For the text-containing cell, return its midpoint in (X, Y) coordinate format. 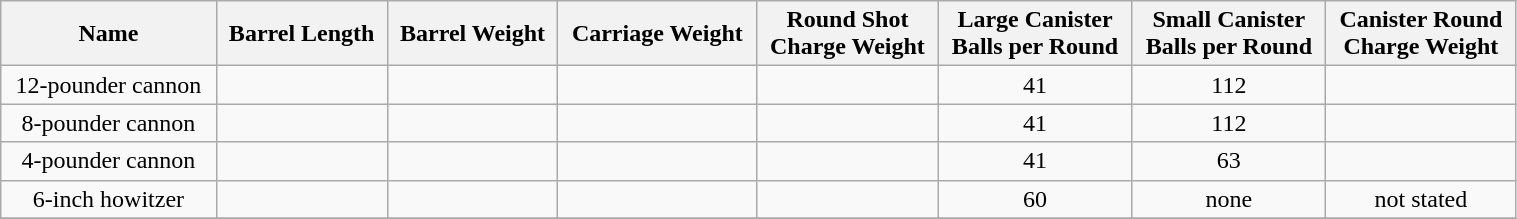
Large CanisterBalls per Round (1035, 34)
12-pounder cannon (108, 85)
Barrel Length (302, 34)
not stated (1421, 199)
60 (1035, 199)
none (1229, 199)
Round ShotCharge Weight (848, 34)
Name (108, 34)
8-pounder cannon (108, 123)
Small CanisterBalls per Round (1229, 34)
Carriage Weight (658, 34)
6-inch howitzer (108, 199)
Barrel Weight (472, 34)
Canister RoundCharge Weight (1421, 34)
4-pounder cannon (108, 161)
63 (1229, 161)
